Output the [x, y] coordinate of the center of the cell containing the given text.  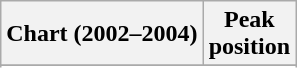
Chart (2002–2004) [102, 34]
Peakposition [249, 34]
